Identify which cell holds the provided text, then report its (X, Y) central coordinate. 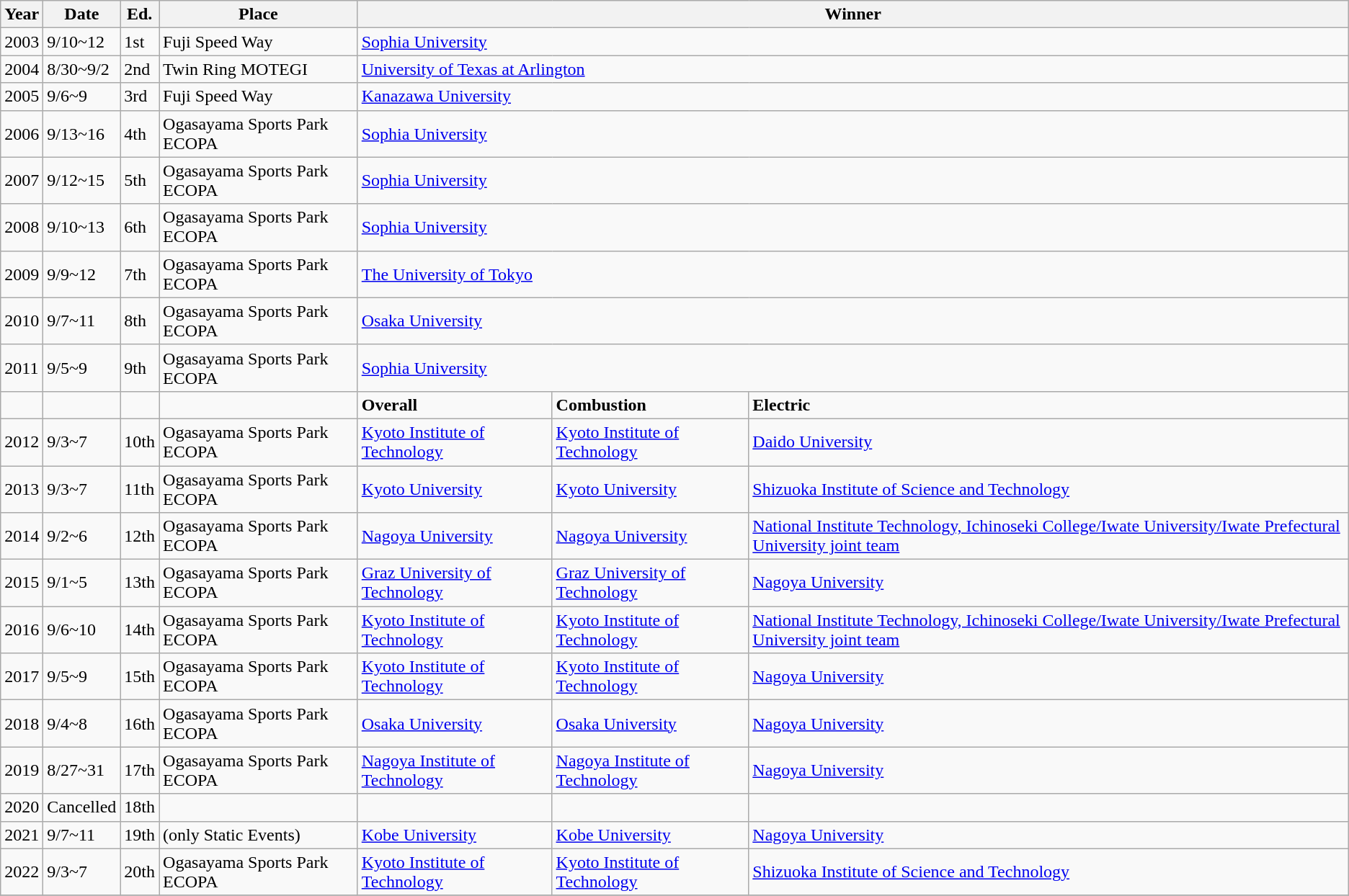
8/27~31 (82, 771)
Winner (853, 14)
10th (140, 442)
Ed. (140, 14)
9/1~5 (82, 583)
2011 (22, 367)
Kanazawa University (853, 97)
4th (140, 134)
2009 (22, 274)
2017 (22, 677)
2014 (22, 536)
7th (140, 274)
Twin Ring MOTEGI (259, 69)
2016 (22, 630)
9/2~6 (82, 536)
2006 (22, 134)
University of Texas at Arlington (853, 69)
2020 (22, 807)
9/4~8 (82, 723)
9/12~15 (82, 180)
20th (140, 872)
3rd (140, 97)
9/9~12 (82, 274)
Cancelled (82, 807)
9/10~13 (82, 228)
2nd (140, 69)
Date (82, 14)
Electric (1049, 405)
14th (140, 630)
2019 (22, 771)
17th (140, 771)
15th (140, 677)
2013 (22, 488)
Overall (455, 405)
Daido University (1049, 442)
2015 (22, 583)
1st (140, 42)
2022 (22, 872)
9/6~9 (82, 97)
2008 (22, 228)
12th (140, 536)
Year (22, 14)
2003 (22, 42)
11th (140, 488)
16th (140, 723)
6th (140, 228)
9/13~16 (82, 134)
2007 (22, 180)
9/6~10 (82, 630)
13th (140, 583)
8th (140, 321)
2021 (22, 835)
9/10~12 (82, 42)
2004 (22, 69)
5th (140, 180)
2012 (22, 442)
2010 (22, 321)
19th (140, 835)
The University of Tokyo (853, 274)
Place (259, 14)
8/30~9/2 (82, 69)
2018 (22, 723)
18th (140, 807)
Combustion (650, 405)
9th (140, 367)
2005 (22, 97)
(only Static Events) (259, 835)
